Provide the (X, Y) coordinate of the cell's center where the given text is located.  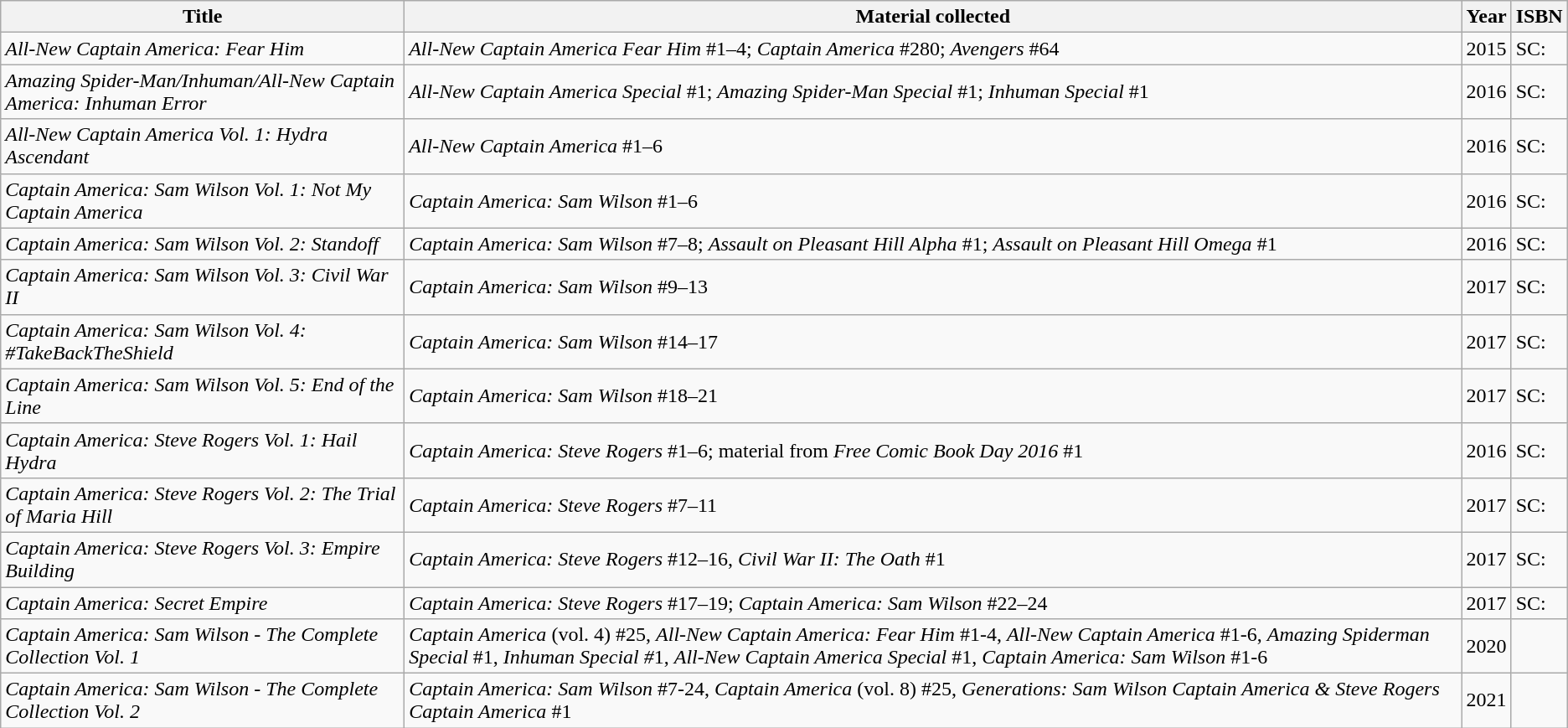
Captain America: Sam Wilson - The Complete Collection Vol. 1 (203, 647)
Captain America: Sam Wilson #1–6 (933, 201)
2020 (1486, 647)
All-New Captain America: Fear Him (203, 49)
All-New Captain America Special #1; Amazing Spider-Man Special #1; Inhuman Special #1 (933, 92)
Captain America: Steve Rogers Vol. 2: The Trial of Maria Hill (203, 504)
Captain America: Sam Wilson #7–8; Assault on Pleasant Hill Alpha #1; Assault on Pleasant Hill Omega #1 (933, 244)
Captain America: Sam Wilson Vol. 3: Civil War II (203, 287)
Captain America: Sam Wilson Vol. 4: #TakeBackTheShield (203, 342)
Captain America: Sam Wilson #9–13 (933, 287)
Captain America: Steve Rogers #1–6; material from Free Comic Book Day 2016 #1 (933, 451)
Captain America: Sam Wilson #18–21 (933, 395)
Title (203, 17)
Material collected (933, 17)
All-New Captain America Vol. 1: Hydra Ascendant (203, 146)
2015 (1486, 49)
Captain America: Steve Rogers Vol. 1: Hail Hydra (203, 451)
All-New Captain America #1–6 (933, 146)
Year (1486, 17)
Captain America: Sam Wilson Vol. 1: Not My Captain America (203, 201)
Captain America: Steve Rogers #17–19; Captain America: Sam Wilson #22–24 (933, 602)
Captain America: Sam Wilson - The Complete Collection Vol. 2 (203, 700)
ISBN (1540, 17)
Captain America: Sam Wilson #7-24, Captain America (vol. 8) #25, Generations: Sam Wilson Captain America & Steve Rogers Captain America #1 (933, 700)
Captain America: Sam Wilson Vol. 5: End of the Line (203, 395)
Captain America: Steve Rogers Vol. 3: Empire Building (203, 560)
Captain America: Sam Wilson Vol. 2: Standoff (203, 244)
All-New Captain America Fear Him #1–4; Captain America #280; Avengers #64 (933, 49)
Captain America: Secret Empire (203, 602)
Captain America: Steve Rogers #12–16, Civil War II: The Oath #1 (933, 560)
Captain America: Sam Wilson #14–17 (933, 342)
Amazing Spider-Man/Inhuman/All-New Captain America: Inhuman Error (203, 92)
Captain America: Steve Rogers #7–11 (933, 504)
2021 (1486, 700)
